Return the (X, Y) coordinate for the center point of the cell that contains the specified text.  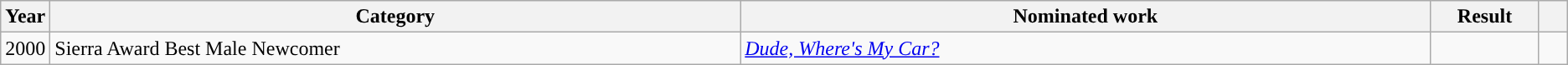
2000 (25, 48)
Dude, Where's My Car? (1086, 48)
Category (395, 17)
Result (1484, 17)
Sierra Award Best Male Newcomer (395, 48)
Year (25, 17)
Nominated work (1086, 17)
